Return the (X, Y) coordinate for the center point of the cell that contains the specified text.  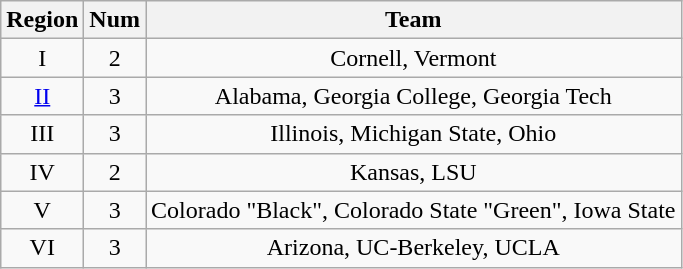
IV (42, 172)
III (42, 134)
V (42, 210)
Cornell, Vermont (414, 58)
Kansas, LSU (414, 172)
Arizona, UC-Berkeley, UCLA (414, 248)
Illinois, Michigan State, Ohio (414, 134)
Team (414, 20)
II (42, 96)
Colorado "Black", Colorado State "Green", Iowa State (414, 210)
I (42, 58)
Region (42, 20)
Alabama, Georgia College, Georgia Tech (414, 96)
Num (115, 20)
VI (42, 248)
